Extract the (X, Y) coordinate from the center of the cell holding the provided text.  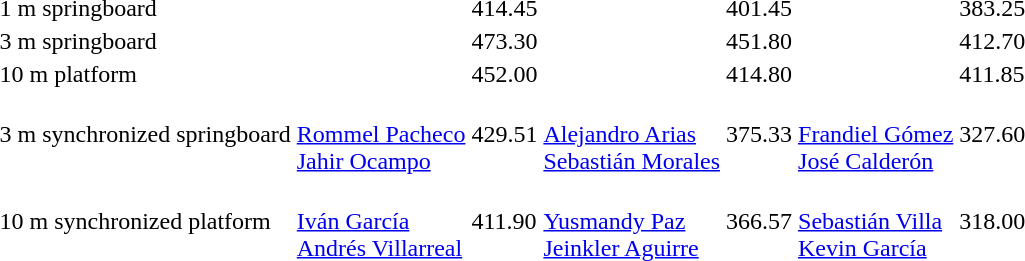
Alejandro AriasSebastián Morales (632, 134)
473.30 (504, 41)
429.51 (504, 134)
375.33 (760, 134)
Frandiel GómezJosé Calderón (876, 134)
414.80 (760, 74)
451.80 (760, 41)
452.00 (504, 74)
Rommel PachecoJahir Ocampo (381, 134)
